Capture the cell that displays the provided text and extract its (x, y) central coordinate. 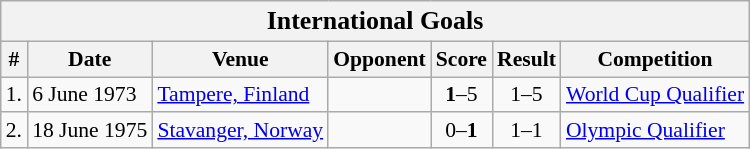
0–1 (462, 131)
Result (526, 59)
International Goals (375, 21)
World Cup Qualifier (655, 95)
Score (462, 59)
Opponent (380, 59)
Date (90, 59)
1. (14, 95)
Venue (240, 59)
Competition (655, 59)
Olympic Qualifier (655, 131)
6 June 1973 (90, 95)
Tampere, Finland (240, 95)
Stavanger, Norway (240, 131)
18 June 1975 (90, 131)
2. (14, 131)
1–1 (526, 131)
# (14, 59)
